Provide the (x, y) coordinate of the cell's center where the given text is located.  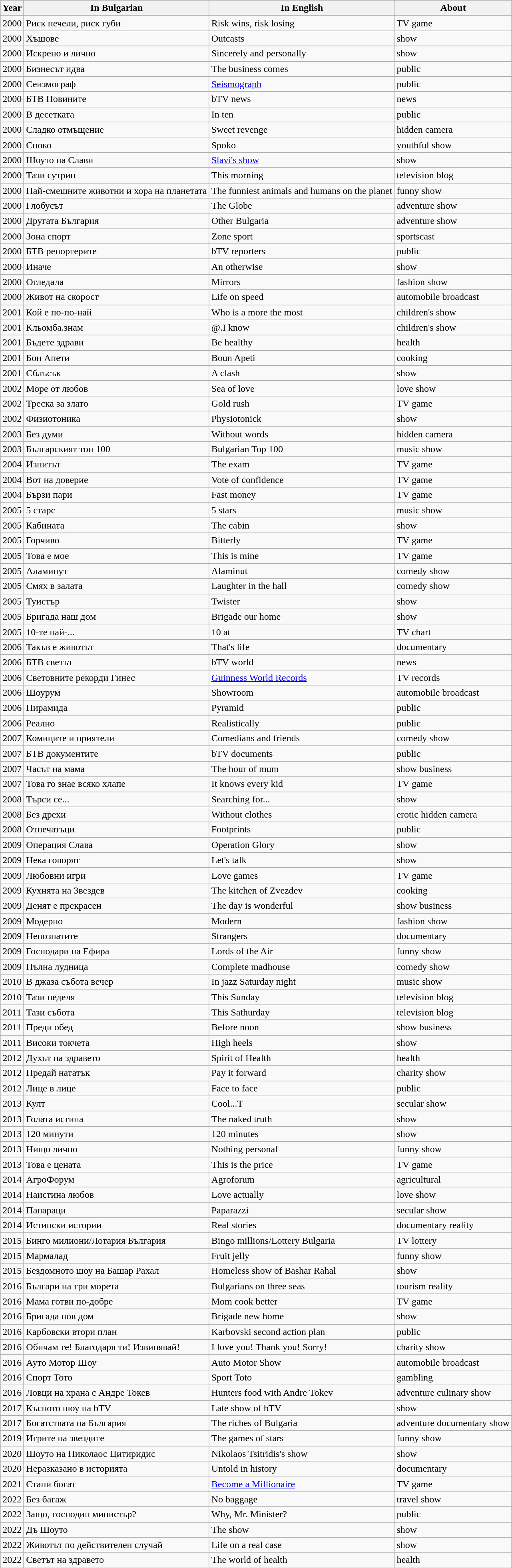
Часът на мама (117, 769)
Шоуто на Слави (117, 160)
Такъв е животът (117, 647)
Хъшове (117, 38)
An otherwise (302, 267)
Огледала (117, 282)
Hunters food with Andre Tokev (302, 1392)
Най-смешните животни и хора на планетата (117, 191)
Bulgarians on three seas (302, 1286)
Бон Апети (117, 358)
The funniest animals and humans on the planet (302, 191)
Стани богат (117, 1484)
This Sathurday (302, 1012)
Modern (302, 921)
Auto Motor Show (302, 1362)
Господари на Ефира (117, 952)
Бизнесът идва (117, 69)
Gold rush (302, 403)
This morning (302, 175)
В джаза събота вечер (117, 982)
Шоурум (117, 693)
Physiotonick (302, 419)
Real stories (302, 1225)
10-те най-... (117, 632)
Преди обед (117, 1027)
Физиотоника (117, 419)
АгроФорум (117, 1180)
I love you! Thank you! Sorry! (302, 1347)
Cool...T (302, 1103)
Alaminut (302, 571)
2019 (12, 1438)
Спорт Тото (117, 1377)
Тази събота (117, 1012)
Лице в лице (117, 1088)
Бригада наш дом (117, 616)
Face to face (302, 1088)
Guinness World Records (302, 678)
Be healthy (302, 343)
Ауто Мотор Шоу (117, 1362)
Треска за злато (117, 403)
Култ (117, 1103)
Searching for... (302, 799)
Showroom (302, 693)
bTV news (302, 99)
About (453, 8)
БТВ Новините (117, 99)
The riches of Bulgaria (302, 1423)
Без думи (117, 434)
Българи на три морета (117, 1286)
Кухнята на Звездев (117, 890)
Другата България (117, 221)
Неразказано в историята (117, 1469)
Бързи пари (117, 495)
Игрите на звездите (117, 1438)
5 stars (302, 510)
agricultural (453, 1180)
Let's talk (302, 860)
Предай нататък (117, 1073)
That's life (302, 647)
erotic hidden camera (453, 814)
Spirit of Health (302, 1058)
Before noon (302, 1027)
In English (302, 8)
Обичам те! Благодаря ти! Извинявай! (117, 1347)
Тази неделя (117, 997)
Comedians and friends (302, 738)
Sea of love (302, 388)
Spoko (302, 145)
gambling (453, 1377)
БТВ репортерите (117, 251)
Мама готви по-добре (117, 1301)
Вот на доверие (117, 480)
TV records (453, 678)
The world of health (302, 1560)
Защо, господин министър? (117, 1514)
Nikolaos Tsitridis's show (302, 1454)
Папараци (117, 1210)
Complete madhouse (302, 967)
bTV reporters (302, 251)
Sport Toto (302, 1377)
БТВ документите (117, 754)
sportscast (453, 236)
Живот на скорост (117, 297)
Духът на здравето (117, 1058)
В десетката (117, 114)
5 старс (117, 510)
Световните рекорди Гинес (117, 678)
Love games (302, 875)
Море от любов (117, 388)
The show (302, 1530)
Реално (117, 723)
Шоуто на Николаос Цитиридис (117, 1454)
No baggage (302, 1499)
Високи токчета (117, 1043)
Sincerely and personally (302, 54)
This is mine (302, 556)
Risk wins, risk losing (302, 23)
Karbovski second action plan (302, 1332)
Other Bulgaria (302, 221)
Slavi's show (302, 160)
Карбовски втори план (117, 1332)
Късното шоу на bTV (117, 1408)
Vote of confidence (302, 480)
Бригада нов дом (117, 1317)
Светът на здравето (117, 1560)
bTV documents (302, 754)
Fruit jelly (302, 1256)
Кльомба.знам (117, 327)
youthful show (453, 145)
Смях в залата (117, 586)
Strangers (302, 936)
Бинго милиони/Лотария България (117, 1241)
Горчиво (117, 541)
Това е цената (117, 1165)
Sweet revenge (302, 130)
Seismograph (302, 84)
Bingo millions/Lottery Bulgaria (302, 1241)
Ловци на храна с Андре Токев (117, 1392)
Глобусът (117, 206)
Nothing personal (302, 1149)
Without clothes (302, 814)
Paparazzi (302, 1210)
Mirrors (302, 282)
Модерно (117, 921)
Become a Millionaire (302, 1484)
Комиците и приятели (117, 738)
Отпечатъци (117, 830)
Нищо лично (117, 1149)
Това е мое (117, 556)
@.I know (302, 327)
Brigade our home (302, 616)
Сладко отмъщение (117, 130)
2021 (12, 1484)
120 minutes (302, 1134)
Сблъсък (117, 373)
Brigade new home (302, 1317)
Любовни игри (117, 875)
Българският топ 100 (117, 449)
Нека говорят (117, 860)
Footprints (302, 830)
Дъ Шоуто (117, 1530)
Споко (117, 145)
The games of stars (302, 1438)
TV chart (453, 632)
bTV world (302, 662)
Непознатите (117, 936)
Риск печели, риск губи (117, 23)
Истински истории (117, 1225)
Homeless show of Bashar Rahal (302, 1271)
Денят е прекрасен (117, 906)
The cabin (302, 525)
Пълна лудница (117, 967)
Без багаж (117, 1499)
Love actually (302, 1195)
TV lottery (453, 1241)
Pyramid (302, 708)
Twister (302, 601)
Пирамида (117, 708)
Искрено и лично (117, 54)
documentary reality (453, 1225)
Untold in history (302, 1469)
Why, Mr. Minister? (302, 1514)
tourism reality (453, 1286)
Realistically (302, 723)
Изпитът (117, 465)
adventure documentary show (453, 1423)
The hour of mum (302, 769)
Тази сутрин (117, 175)
Голата истина (117, 1119)
Year (12, 8)
This is the price (302, 1165)
Without words (302, 434)
Иначе (117, 267)
БТВ светът (117, 662)
Без дрехи (117, 814)
Operation Glory (302, 845)
travel show (453, 1499)
Операция Слава (117, 845)
The day is wonderful (302, 906)
Mom cook better (302, 1301)
Аламинут (117, 571)
Наистина любов (117, 1195)
Това го знае всяко хлапе (117, 784)
Pay it forward (302, 1073)
Кой е по-по-най (117, 312)
In jazz Saturday night (302, 982)
Кабината (117, 525)
High heels (302, 1043)
Zone sport (302, 236)
Bitterly (302, 541)
adventure culinary show (453, 1392)
Животът по действителен случай (117, 1545)
Fast money (302, 495)
Мармалад (117, 1256)
10 at (302, 632)
The naked truth (302, 1119)
Life on speed (302, 297)
Сеизмограф (117, 84)
Life on a real case (302, 1545)
120 минути (117, 1134)
It knows every kid (302, 784)
The Globe (302, 206)
Boun Apeti (302, 358)
Outcasts (302, 38)
In Bulgarian (117, 8)
In ten (302, 114)
Туистър (117, 601)
Lords of the Air (302, 952)
Зона спорт (117, 236)
The kitchen of Zvezdev (302, 890)
Agroforum (302, 1180)
Бъдете здрави (117, 343)
Late show of bTV (302, 1408)
A clash (302, 373)
Богатствата на България (117, 1423)
Бездомното шоу на Башар Рахал (117, 1271)
Laughter in the hall (302, 586)
The exam (302, 465)
Bulgarian Top 100 (302, 449)
This Sunday (302, 997)
Търси се... (117, 799)
Who is a more the most (302, 312)
The business comes (302, 69)
